Pinpoint the cell where the given text exists, returning its [x, y] midpoint coordinate. 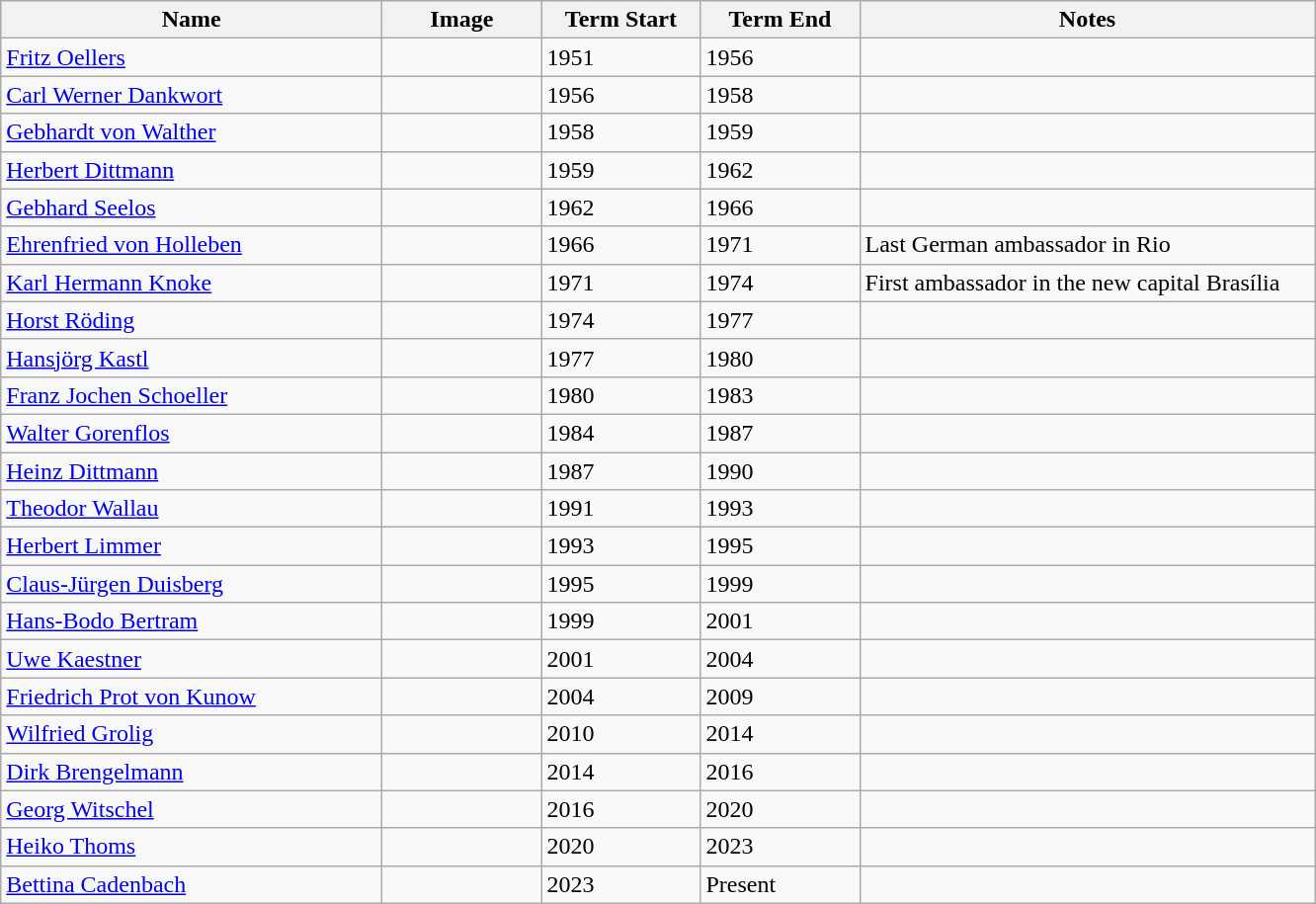
Gebhard Seelos [192, 207]
Uwe Kaestner [192, 659]
2009 [781, 697]
1951 [620, 57]
Heiko Thoms [192, 847]
Present [781, 884]
Notes [1087, 20]
Hansjörg Kastl [192, 358]
Georg Witschel [192, 809]
Gebhardt von Walther [192, 132]
Friedrich Prot von Kunow [192, 697]
1983 [781, 395]
2010 [620, 734]
First ambassador in the new capital Brasília [1087, 283]
Herbert Limmer [192, 546]
Image [462, 20]
Herbert Dittmann [192, 170]
Fritz Oellers [192, 57]
Theodor Wallau [192, 509]
Bettina Cadenbach [192, 884]
Ehrenfried von Holleben [192, 245]
1984 [620, 433]
Term End [781, 20]
Wilfried Grolig [192, 734]
Karl Hermann Knoke [192, 283]
Dirk Brengelmann [192, 772]
Franz Jochen Schoeller [192, 395]
Horst Röding [192, 320]
Carl Werner Dankwort [192, 95]
Walter Gorenflos [192, 433]
Heinz Dittmann [192, 471]
Claus-Jürgen Duisberg [192, 584]
Last German ambassador in Rio [1087, 245]
Hans-Bodo Bertram [192, 621]
Term Start [620, 20]
1991 [620, 509]
Name [192, 20]
1990 [781, 471]
